Search for the cell housing the specified text and yield its (x, y) center coordinate. 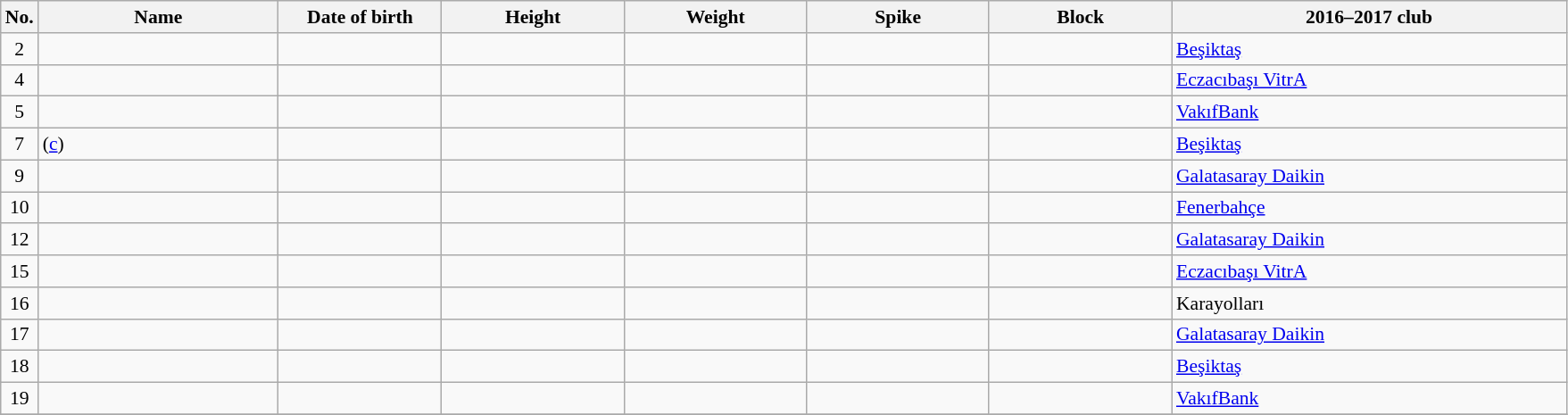
16 (20, 303)
2016–2017 club (1369, 17)
17 (20, 335)
9 (20, 176)
Spike (898, 17)
4 (20, 80)
19 (20, 399)
Fenerbahçe (1369, 208)
10 (20, 208)
Block (1080, 17)
Date of birth (361, 17)
15 (20, 271)
7 (20, 145)
Height (534, 17)
2 (20, 49)
Name (159, 17)
No. (20, 17)
(c) (159, 145)
5 (20, 112)
18 (20, 367)
Weight (716, 17)
Karayolları (1369, 303)
12 (20, 240)
